Determine the (X, Y) coordinate at the center of the cell enclosing the given text.  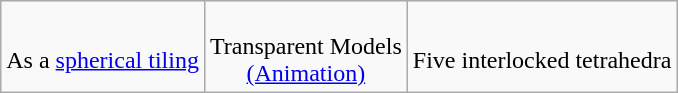
Transparent Models(Animation) (306, 47)
Five interlocked tetrahedra (542, 47)
As a spherical tiling (103, 47)
